Output the (X, Y) coordinate of the center of the cell containing the given text.  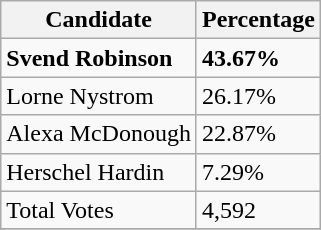
22.87% (258, 134)
Alexa McDonough (99, 134)
Percentage (258, 20)
Total Votes (99, 210)
26.17% (258, 96)
43.67% (258, 58)
Herschel Hardin (99, 172)
Candidate (99, 20)
Lorne Nystrom (99, 96)
7.29% (258, 172)
4,592 (258, 210)
Svend Robinson (99, 58)
